Determine the (x, y) coordinate at the center of the cell enclosing the given text.  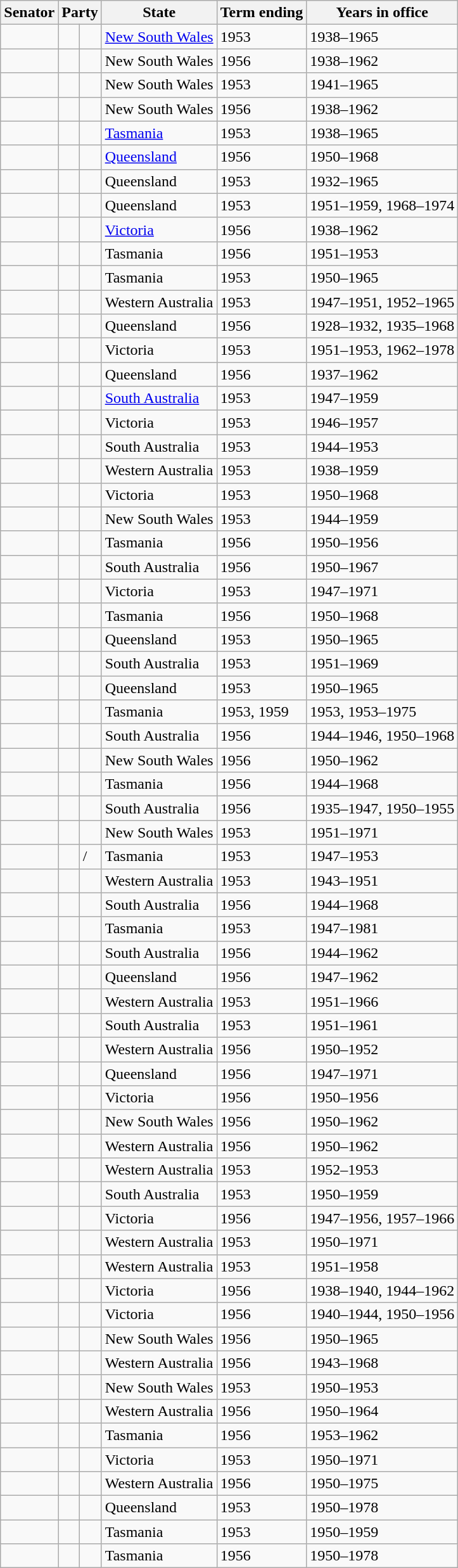
Years in office (383, 13)
1947–1953 (383, 857)
1951–1958 (383, 1266)
1941–1965 (383, 85)
1947–1959 (383, 398)
1951–1969 (383, 663)
Term ending (262, 13)
1928–1932, 1935–1968 (383, 326)
1944–1962 (383, 953)
1947–1951, 1952–1965 (383, 302)
1938–1940, 1944–1962 (383, 1291)
/ (90, 857)
1944–1959 (383, 519)
1944–1946, 1950–1968 (383, 736)
1950–1953 (383, 1387)
1947–1962 (383, 977)
1946–1957 (383, 423)
1953, 1959 (262, 712)
Party (80, 13)
1953–1962 (383, 1435)
1951–1966 (383, 1001)
1953, 1953–1975 (383, 712)
1951–1953, 1962–1978 (383, 350)
Senator (29, 13)
1950–1964 (383, 1411)
1944–1953 (383, 447)
1932–1965 (383, 181)
1943–1968 (383, 1363)
1950–1952 (383, 1049)
State (159, 13)
1950–1975 (383, 1484)
1951–1971 (383, 832)
1947–1981 (383, 929)
1943–1951 (383, 881)
1950–1967 (383, 567)
1952–1953 (383, 1170)
1951–1959, 1968–1974 (383, 205)
1937–1962 (383, 374)
1947–1956, 1957–1966 (383, 1218)
1951–1961 (383, 1025)
1951–1953 (383, 253)
1938–1959 (383, 471)
1935–1947, 1950–1955 (383, 808)
1940–1944, 1950–1956 (383, 1315)
